Return (x, y) of the center of cell containing provided text 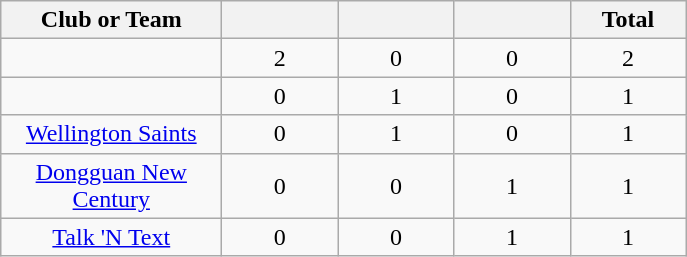
Talk 'N Text (112, 237)
Dongguan New Century (112, 186)
Total (628, 20)
Wellington Saints (112, 134)
Club or Team (112, 20)
